Pinpoint the cell where the given text exists, returning its [X, Y] midpoint coordinate. 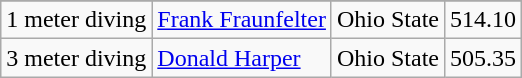
Donald Harper [242, 58]
Frank Fraunfelter [242, 20]
505.35 [484, 58]
514.10 [484, 20]
1 meter diving [76, 20]
3 meter diving [76, 58]
